Output the [x, y] coordinate of the center of the cell containing the given text.  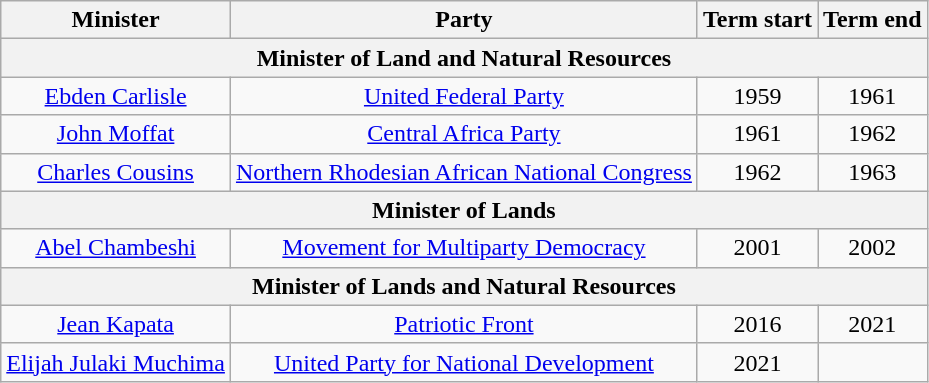
Minister of Lands [464, 210]
Central Africa Party [464, 134]
Northern Rhodesian African National Congress [464, 172]
Term start [757, 20]
2016 [757, 324]
Abel Chambeshi [116, 248]
1963 [873, 172]
Elijah Julaki Muchima [116, 362]
Minister [116, 20]
United Party for National Development [464, 362]
Minister of Lands and Natural Resources [464, 286]
Charles Cousins [116, 172]
2001 [757, 248]
Movement for Multiparty Democracy [464, 248]
Minister of Land and Natural Resources [464, 58]
Party [464, 20]
Jean Kapata [116, 324]
Patriotic Front [464, 324]
1959 [757, 96]
Ebden Carlisle [116, 96]
2002 [873, 248]
Term end [873, 20]
United Federal Party [464, 96]
John Moffat [116, 134]
